Return [X, Y] of the center of cell containing provided text 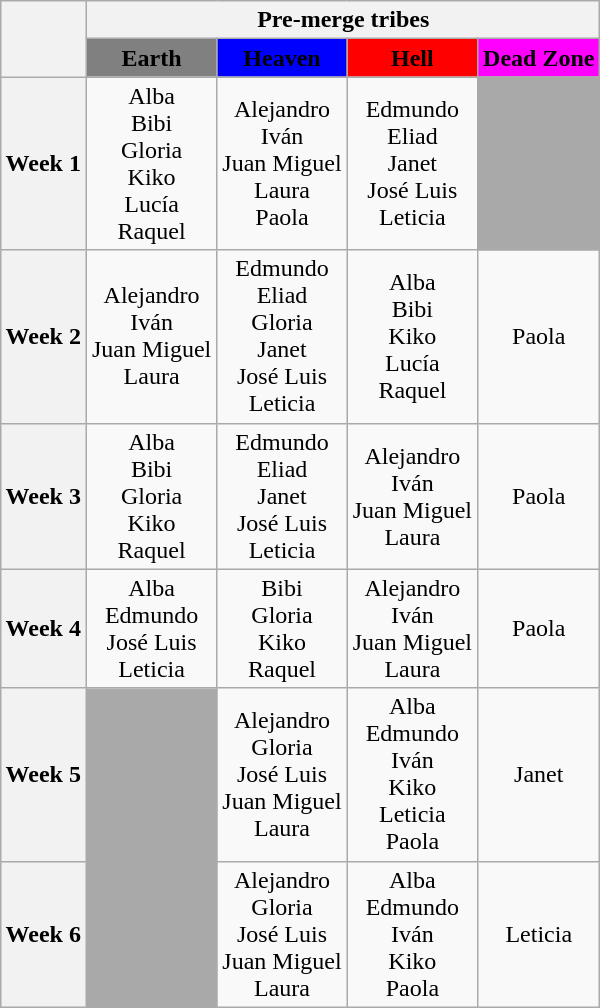
Leticia [539, 934]
Dead Zone [539, 58]
BibiGloriaKikoRaquel [282, 628]
Week 1 [43, 164]
AlbaEdmundoJosé LuisLeticia [151, 628]
Week 3 [43, 496]
Week 6 [43, 934]
EdmundoEliadGloriaJanetJosé LuisLeticia [282, 336]
Earth [151, 58]
Hell [412, 58]
AlbaBibiGloriaKikoRaquel [151, 496]
Janet [539, 774]
AlejandroIvánJuan MiguelLauraPaola [282, 164]
Pre-merge tribes [343, 20]
Week 2 [43, 336]
AlbaBibiGloriaKikoLucíaRaquel [151, 164]
AlbaEdmundoIvánKikoPaola [412, 934]
Week 5 [43, 774]
Heaven [282, 58]
AlbaEdmundoIvánKikoLeticiaPaola [412, 774]
Week 4 [43, 628]
AlbaBibiKikoLucíaRaquel [412, 336]
